Locate the cell with the specified text and output its [X, Y] center coordinate. 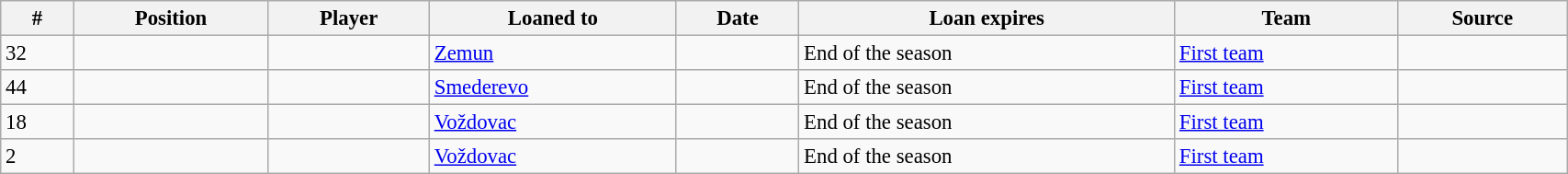
Loan expires [987, 18]
Loaned to [553, 18]
Date [738, 18]
2 [37, 157]
# [37, 18]
18 [37, 122]
Source [1483, 18]
Position [171, 18]
Zemun [553, 53]
Team [1286, 18]
Player [349, 18]
Smederevo [553, 87]
32 [37, 53]
44 [37, 87]
